From the cell containing the given text, extract its center point as (X, Y) coordinate. 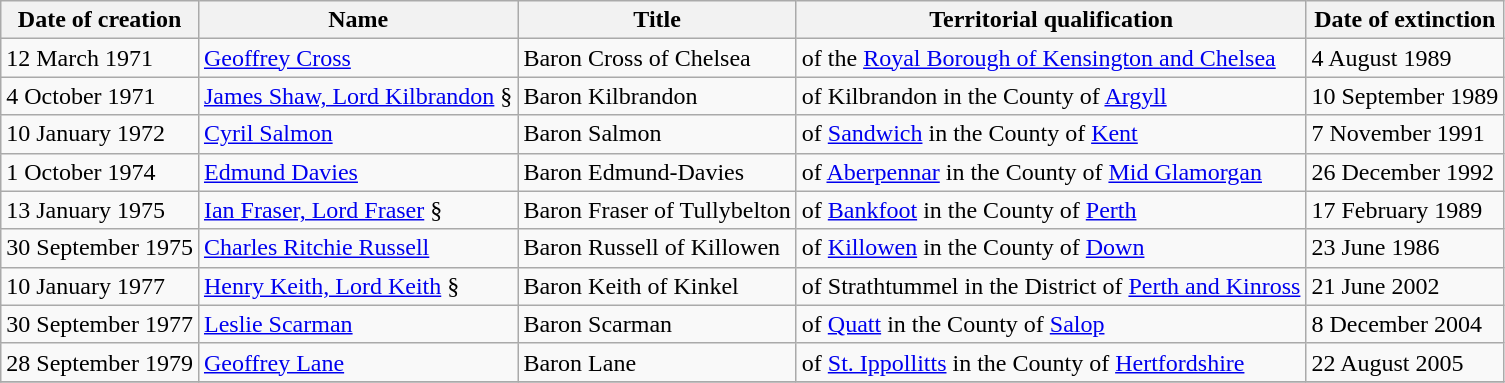
4 August 1989 (1405, 58)
12 March 1971 (100, 58)
Baron Kilbrandon (657, 96)
Date of creation (100, 20)
Name (358, 20)
James Shaw, Lord Kilbrandon § (358, 96)
of Aberpennar in the County of Mid Glamorgan (1051, 172)
7 November 1991 (1405, 134)
26 December 1992 (1405, 172)
1 October 1974 (100, 172)
Geoffrey Lane (358, 362)
of Bankfoot in the County of Perth (1051, 210)
Leslie Scarman (358, 324)
Territorial qualification (1051, 20)
Date of extinction (1405, 20)
17 February 1989 (1405, 210)
of Strathtummel in the District of Perth and Kinross (1051, 286)
of Kilbrandon in the County of Argyll (1051, 96)
Ian Fraser, Lord Fraser § (358, 210)
30 September 1977 (100, 324)
Henry Keith, Lord Keith § (358, 286)
10 January 1972 (100, 134)
of Sandwich in the County of Kent (1051, 134)
28 September 1979 (100, 362)
Baron Russell of Killowen (657, 248)
10 September 1989 (1405, 96)
Baron Lane (657, 362)
of Killowen in the County of Down (1051, 248)
10 January 1977 (100, 286)
Baron Salmon (657, 134)
Baron Scarman (657, 324)
Title (657, 20)
of Quatt in the County of Salop (1051, 324)
of the Royal Borough of Kensington and Chelsea (1051, 58)
23 June 1986 (1405, 248)
21 June 2002 (1405, 286)
Geoffrey Cross (358, 58)
Cyril Salmon (358, 134)
8 December 2004 (1405, 324)
Charles Ritchie Russell (358, 248)
13 January 1975 (100, 210)
Baron Edmund-Davies (657, 172)
Baron Fraser of Tullybelton (657, 210)
22 August 2005 (1405, 362)
30 September 1975 (100, 248)
Edmund Davies (358, 172)
Baron Cross of Chelsea (657, 58)
4 October 1971 (100, 96)
of St. Ippollitts in the County of Hertfordshire (1051, 362)
Baron Keith of Kinkel (657, 286)
